Capture the cell that displays the provided text and extract its [x, y] central coordinate. 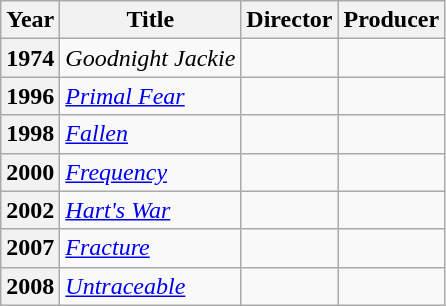
2000 [30, 172]
Untraceable [150, 286]
Fracture [150, 248]
Fallen [150, 134]
Title [150, 20]
1996 [30, 96]
Director [290, 20]
2007 [30, 248]
Producer [392, 20]
Year [30, 20]
1998 [30, 134]
Goodnight Jackie [150, 58]
Hart's War [150, 210]
1974 [30, 58]
2002 [30, 210]
2008 [30, 286]
Primal Fear [150, 96]
Frequency [150, 172]
